Pinpoint the cell where the given text exists, returning its [X, Y] midpoint coordinate. 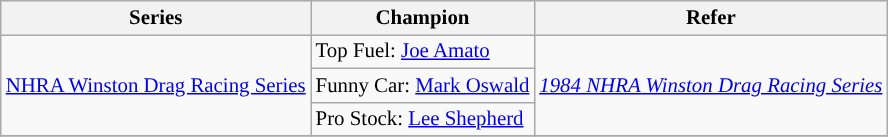
Champion [423, 18]
Top Fuel: Joe Amato [423, 51]
Series [156, 18]
Refer [710, 18]
Pro Stock: Lee Shepherd [423, 119]
1984 NHRA Winston Drag Racing Series [710, 85]
NHRA Winston Drag Racing Series [156, 85]
Funny Car: Mark Oswald [423, 85]
